Capture the cell that displays the provided text and extract its (X, Y) central coordinate. 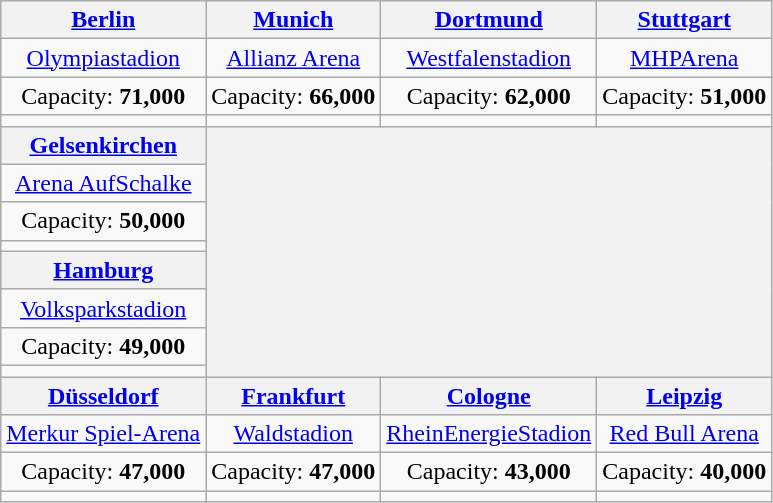
MHPArena (684, 58)
Waldstadion (294, 434)
Stuttgart (684, 20)
Volksparkstadion (104, 308)
Capacity: 51,000 (684, 96)
Frankfurt (294, 395)
Arena AufSchalke (104, 183)
RheinEnergieStadion (489, 434)
Red Bull Arena (684, 434)
Olympiastadion (104, 58)
Capacity: 71,000 (104, 96)
Gelsenkirchen (104, 145)
Capacity: 66,000 (294, 96)
Leipzig (684, 395)
Cologne (489, 395)
Merkur Spiel-Arena (104, 434)
Capacity: 49,000 (104, 346)
Capacity: 43,000 (489, 472)
Capacity: 50,000 (104, 221)
Allianz Arena (294, 58)
Westfalenstadion (489, 58)
Berlin (104, 20)
Capacity: 40,000 (684, 472)
Capacity: 62,000 (489, 96)
Munich (294, 20)
Düsseldorf (104, 395)
Hamburg (104, 270)
Dortmund (489, 20)
